Scan for the cell matching the given text and deliver its [X, Y] coordinate at center. 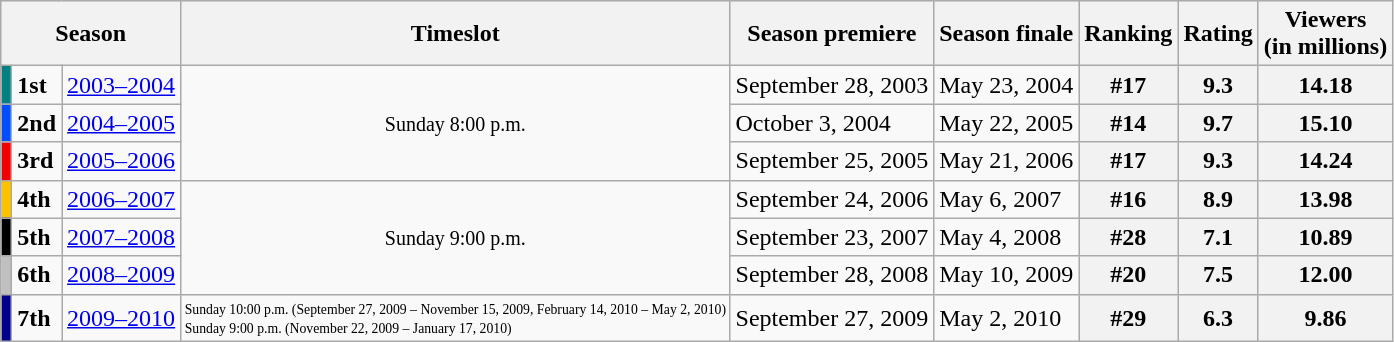
8.9 [1218, 199]
2003–2004 [122, 85]
2009–2010 [122, 318]
3rd [37, 161]
10.89 [1325, 237]
May 6, 2007 [1006, 199]
2004–2005 [122, 123]
12.00 [1325, 275]
September 24, 2006 [832, 199]
Rating [1218, 34]
2006–2007 [122, 199]
1st [37, 85]
#14 [1128, 123]
Ranking [1128, 34]
#28 [1128, 237]
7th [37, 318]
Viewers(in millions) [1325, 34]
2008–2009 [122, 275]
Sunday 10:00 p.m. (September 27, 2009 – November 15, 2009, February 14, 2010 – May 2, 2010)Sunday 9:00 p.m. (November 22, 2009 – January 17, 2010) [456, 318]
6th [37, 275]
September 23, 2007 [832, 237]
Season finale [1006, 34]
2005–2006 [122, 161]
Season [91, 34]
6.3 [1218, 318]
7.1 [1218, 237]
May 10, 2009 [1006, 275]
14.24 [1325, 161]
7.5 [1218, 275]
September 28, 2003 [832, 85]
October 3, 2004 [832, 123]
Season premiere [832, 34]
4th [37, 199]
15.10 [1325, 123]
September 28, 2008 [832, 275]
9.86 [1325, 318]
#16 [1128, 199]
5th [37, 237]
Timeslot [456, 34]
9.7 [1218, 123]
2007–2008 [122, 237]
May 4, 2008 [1006, 237]
14.18 [1325, 85]
#20 [1128, 275]
Sunday 9:00 p.m. [456, 237]
#29 [1128, 318]
May 2, 2010 [1006, 318]
13.98 [1325, 199]
2nd [37, 123]
May 23, 2004 [1006, 85]
May 21, 2006 [1006, 161]
September 25, 2005 [832, 161]
May 22, 2005 [1006, 123]
Sunday 8:00 p.m. [456, 123]
September 27, 2009 [832, 318]
